Capture the cell that displays the provided text and extract its [x, y] central coordinate. 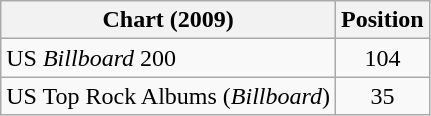
Chart (2009) [168, 20]
US Billboard 200 [168, 58]
US Top Rock Albums (Billboard) [168, 96]
35 [383, 96]
Position [383, 20]
104 [383, 58]
